For the text-containing cell, return its midpoint in [X, Y] coordinate format. 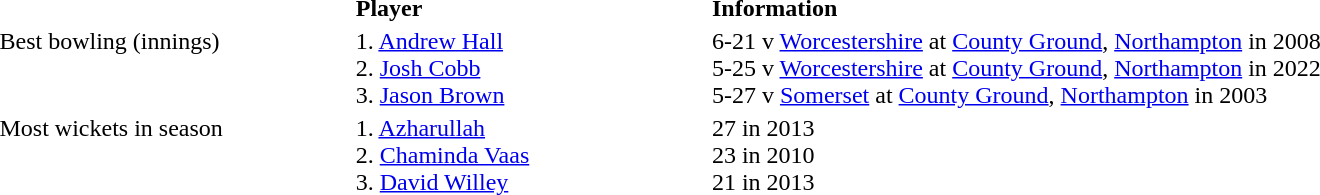
1. Andrew Hall2. Josh Cobb3. Jason Brown [530, 68]
